From the cell containing the given text, extract its center point as (X, Y) coordinate. 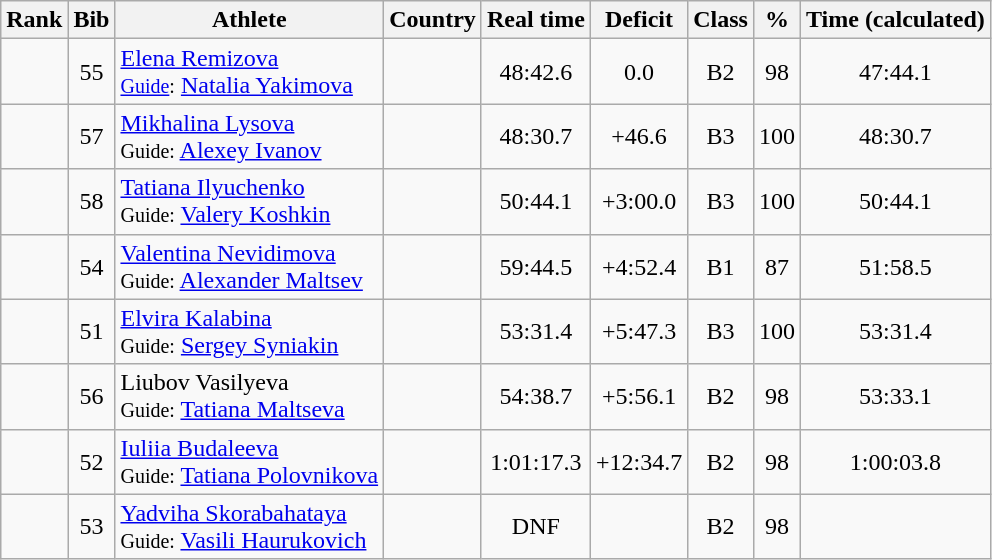
Liubov VasilyevaGuide: Tatiana Maltseva (250, 396)
Bib (92, 20)
Rank (34, 20)
53:33.1 (895, 396)
1:01:17.3 (536, 462)
+5:47.3 (638, 332)
58 (92, 202)
51 (92, 332)
54 (92, 266)
Deficit (638, 20)
57 (92, 136)
+5:56.1 (638, 396)
Tatiana IlyuchenkoGuide: Valery Koshkin (250, 202)
53 (92, 526)
Elena RemizovaGuide: Natalia Yakimova (250, 72)
0.0 (638, 72)
87 (776, 266)
59:44.5 (536, 266)
51:58.5 (895, 266)
Athlete (250, 20)
Elvira KalabinaGuide: Sergey Syniakin (250, 332)
DNF (536, 526)
48:42.6 (536, 72)
55 (92, 72)
54:38.7 (536, 396)
Valentina NevidimovaGuide: Alexander Maltsev (250, 266)
1:00:03.8 (895, 462)
% (776, 20)
Class (721, 20)
+12:34.7 (638, 462)
Country (433, 20)
B1 (721, 266)
Real time (536, 20)
+3:00.0 (638, 202)
52 (92, 462)
Time (calculated) (895, 20)
+46.6 (638, 136)
Yadviha SkorabahatayaGuide: Vasili Haurukovich (250, 526)
Iuliia BudaleevaGuide: Tatiana Polovnikova (250, 462)
56 (92, 396)
+4:52.4 (638, 266)
47:44.1 (895, 72)
Mikhalina LysovaGuide: Alexey Ivanov (250, 136)
